Extract the (x, y) coordinate from the center of the cell holding the provided text.  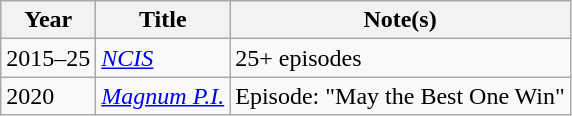
2015–25 (48, 58)
25+ episodes (400, 58)
Magnum P.I. (163, 96)
Episode: "May the Best One Win" (400, 96)
Note(s) (400, 20)
Title (163, 20)
2020 (48, 96)
Year (48, 20)
NCIS (163, 58)
